From the cell containing the given text, extract its center point as (x, y) coordinate. 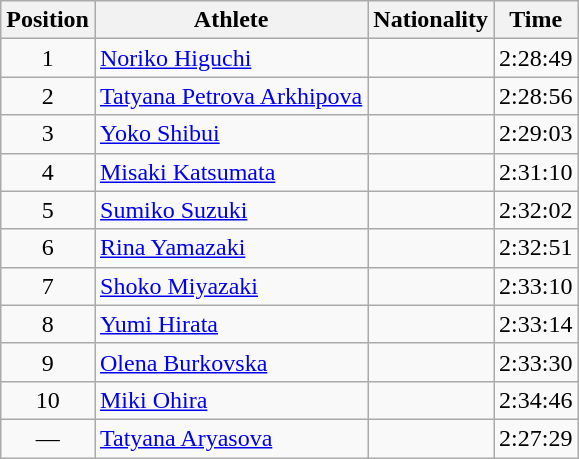
5 (48, 210)
8 (48, 324)
3 (48, 134)
1 (48, 58)
Yoko Shibui (230, 134)
Athlete (230, 20)
2:33:10 (536, 286)
Olena Burkovska (230, 362)
2:32:02 (536, 210)
Noriko Higuchi (230, 58)
9 (48, 362)
2:33:14 (536, 324)
Position (48, 20)
2:28:56 (536, 96)
2:27:29 (536, 438)
7 (48, 286)
Rina Yamazaki (230, 248)
2:32:51 (536, 248)
6 (48, 248)
— (48, 438)
2:33:30 (536, 362)
2:28:49 (536, 58)
2:29:03 (536, 134)
Time (536, 20)
Shoko Miyazaki (230, 286)
2:31:10 (536, 172)
4 (48, 172)
Nationality (431, 20)
Sumiko Suzuki (230, 210)
2:34:46 (536, 400)
Miki Ohira (230, 400)
Misaki Katsumata (230, 172)
Yumi Hirata (230, 324)
Tatyana Aryasova (230, 438)
2 (48, 96)
Tatyana Petrova Arkhipova (230, 96)
10 (48, 400)
